Locate the cell with the specified text and output its (x, y) center coordinate. 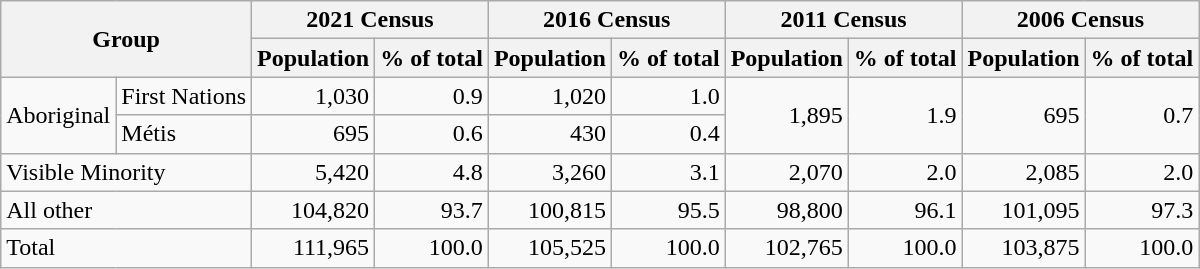
2,070 (786, 172)
0.4 (668, 134)
Total (126, 248)
95.5 (668, 210)
103,875 (1024, 248)
2011 Census (844, 20)
93.7 (432, 210)
1.9 (905, 115)
4.8 (432, 172)
1,030 (314, 96)
96.1 (905, 210)
101,095 (1024, 210)
100,815 (550, 210)
0.9 (432, 96)
Métis (184, 134)
97.3 (1142, 210)
1,020 (550, 96)
Aboriginal (58, 115)
3,260 (550, 172)
105,525 (550, 248)
2006 Census (1080, 20)
430 (550, 134)
5,420 (314, 172)
0.7 (1142, 115)
First Nations (184, 96)
111,965 (314, 248)
Visible Minority (126, 172)
104,820 (314, 210)
All other (126, 210)
3.1 (668, 172)
2,085 (1024, 172)
0.6 (432, 134)
2016 Census (606, 20)
1.0 (668, 96)
Group (126, 39)
1,895 (786, 115)
2021 Census (370, 20)
98,800 (786, 210)
102,765 (786, 248)
